Identify which cell holds the provided text, then report its [x, y] central coordinate. 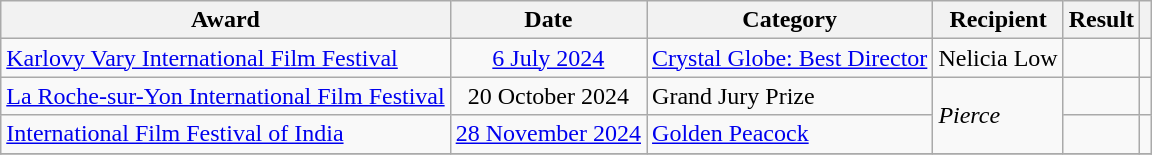
Date [548, 20]
Golden Peacock [790, 134]
6 July 2024 [548, 58]
Grand Jury Prize [790, 96]
Recipient [998, 20]
La Roche-sur-Yon International Film Festival [226, 96]
28 November 2024 [548, 134]
International Film Festival of India [226, 134]
Category [790, 20]
Award [226, 20]
Karlovy Vary International Film Festival [226, 58]
Pierce [998, 115]
Result [1101, 20]
20 October 2024 [548, 96]
Crystal Globe: Best Director [790, 58]
Nelicia Low [998, 58]
